Determine the (X, Y) coordinate at the center of the cell enclosing the given text.  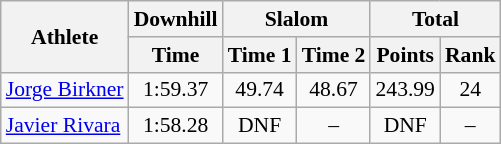
Rank (470, 55)
Time (176, 55)
Points (404, 55)
Javier Rivara (65, 126)
Time 2 (334, 55)
24 (470, 90)
Jorge Birkner (65, 90)
243.99 (404, 90)
Downhill (176, 19)
1:58.28 (176, 126)
48.67 (334, 90)
49.74 (260, 90)
Athlete (65, 36)
Total (435, 19)
Slalom (297, 19)
1:59.37 (176, 90)
Time 1 (260, 55)
